Return [x, y] of the center of cell containing provided text 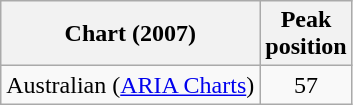
Peakposition [306, 34]
Chart (2007) [130, 34]
Australian (ARIA Charts) [130, 85]
57 [306, 85]
